Identify which cell holds the provided text, then report its [x, y] central coordinate. 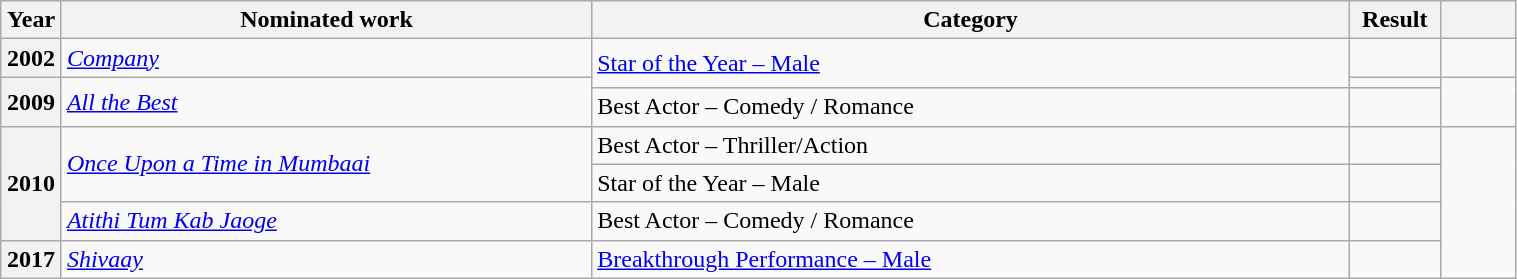
Once Upon a Time in Mumbaai [326, 164]
Company [326, 58]
2002 [32, 58]
Atithi Tum Kab Jaoge [326, 221]
2010 [32, 183]
Nominated work [326, 20]
Result [1394, 20]
2009 [32, 102]
Breakthrough Performance – Male [971, 259]
2017 [32, 259]
All the Best [326, 102]
Shivaay [326, 259]
Category [971, 20]
Year [32, 20]
Best Actor – Thriller/Action [971, 145]
